Determine the [X, Y] coordinate at the center of the cell enclosing the given text.  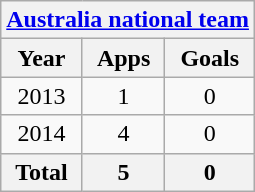
1 [124, 96]
Year [42, 58]
4 [124, 134]
2014 [42, 134]
Australia national team [128, 20]
Goals [210, 58]
Total [42, 172]
Apps [124, 58]
2013 [42, 96]
5 [124, 172]
